Extract the [X, Y] coordinate from the center of the cell holding the provided text.  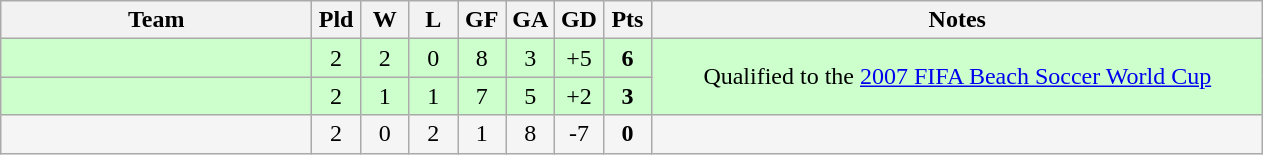
+2 [580, 96]
W [384, 20]
Pts [628, 20]
7 [482, 96]
Notes [958, 20]
+5 [580, 58]
L [434, 20]
GA [530, 20]
Pld [336, 20]
GD [580, 20]
Team [156, 20]
5 [530, 96]
-7 [580, 134]
6 [628, 58]
GF [482, 20]
Qualified to the 2007 FIFA Beach Soccer World Cup [958, 77]
